Pinpoint the cell where the given text exists, returning its [X, Y] midpoint coordinate. 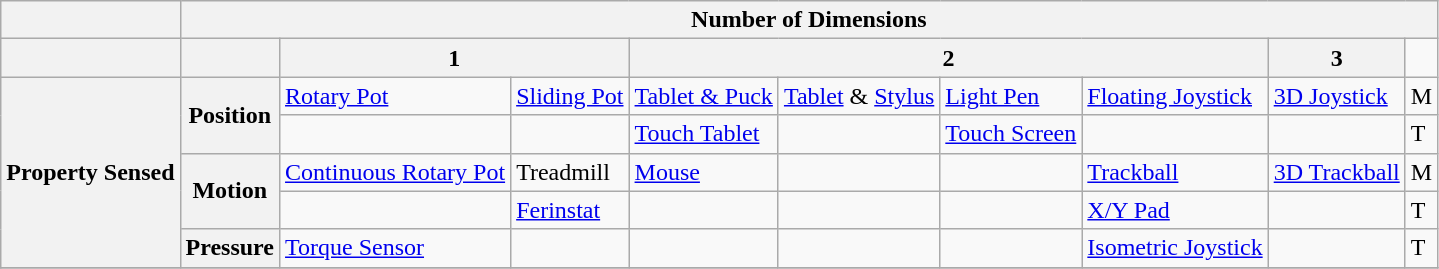
Mouse [704, 172]
Property Sensed [90, 172]
3 [1336, 58]
Position [230, 115]
Motion [230, 191]
Torque Sensor [396, 248]
Isometric Joystick [1175, 248]
Light Pen [1011, 96]
Touch Tablet [704, 134]
Rotary Pot [396, 96]
Tablet & Puck [704, 96]
Trackball [1175, 172]
X/Y Pad [1175, 210]
Treadmill [570, 172]
2 [948, 58]
1 [455, 58]
Ferinstat [570, 210]
Sliding Pot [570, 96]
3D Trackball [1336, 172]
Touch Screen [1011, 134]
Floating Joystick [1175, 96]
Number of Dimensions [809, 20]
3D Joystick [1336, 96]
Continuous Rotary Pot [396, 172]
Tablet & Stylus [858, 96]
Pressure [230, 248]
